Search for the cell housing the specified text and yield its [x, y] center coordinate. 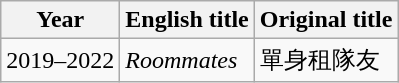
English title [187, 20]
單身租隊友 [326, 60]
Year [60, 20]
Roommates [187, 60]
Original title [326, 20]
2019–2022 [60, 60]
